Find where the given text appears and provide that cell's center as [X, Y] coordinate. 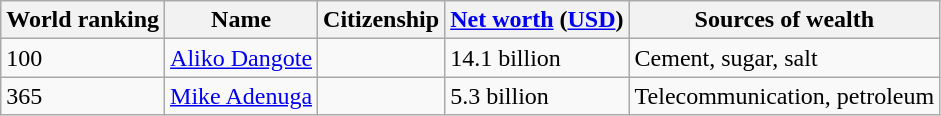
100 [83, 58]
365 [83, 96]
5.3 billion [537, 96]
Net worth (USD) [537, 20]
World ranking [83, 20]
Telecommunication, petroleum [784, 96]
Sources of wealth [784, 20]
Mike Adenuga [242, 96]
Citizenship [382, 20]
Aliko Dangote [242, 58]
Cement, sugar, salt [784, 58]
14.1 billion [537, 58]
Name [242, 20]
